Provide the [X, Y] coordinate of the cell's center where the given text is located.  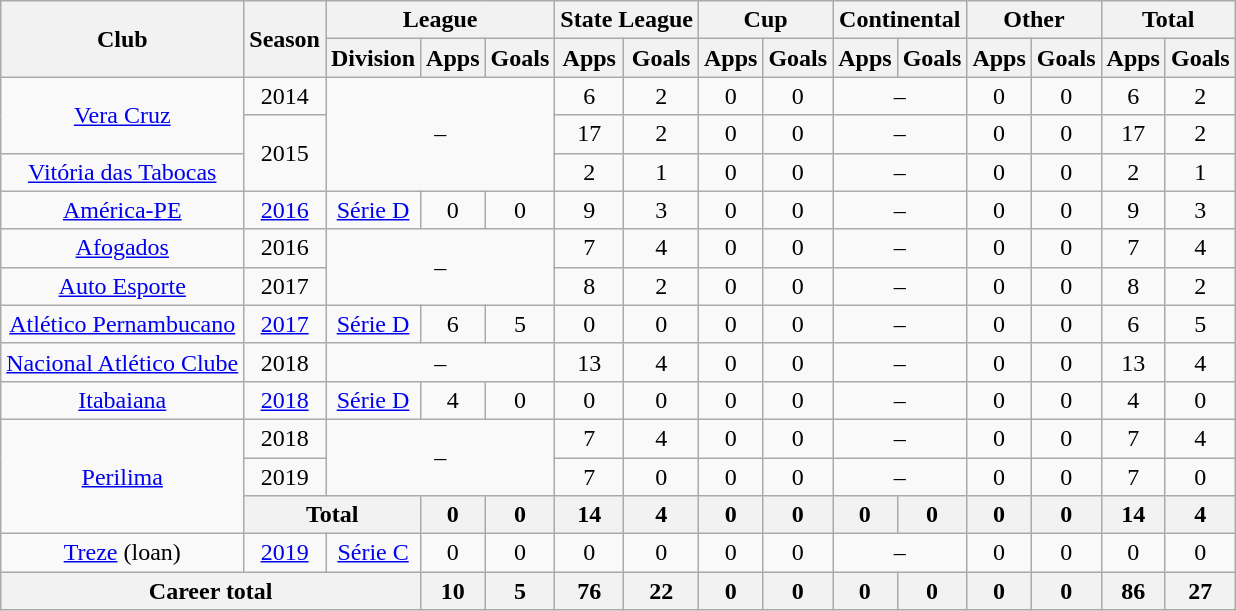
Itabaiana [122, 400]
76 [590, 591]
Career total [211, 591]
League [440, 20]
Division [374, 58]
Vera Cruz [122, 115]
Continental [900, 20]
América-PE [122, 210]
Perilima [122, 476]
Club [122, 39]
Season [285, 39]
Afogados [122, 248]
Vitória das Tabocas [122, 172]
86 [1133, 591]
10 [453, 591]
Other [1034, 20]
2015 [285, 153]
Auto Esporte [122, 286]
22 [662, 591]
Cup [765, 20]
Série C [374, 553]
Nacional Atlético Clube [122, 362]
27 [1200, 591]
Treze (loan) [122, 553]
2014 [285, 96]
State League [627, 20]
Atlético Pernambucano [122, 324]
